Determine the (X, Y) coordinate at the center of the cell enclosing the given text.  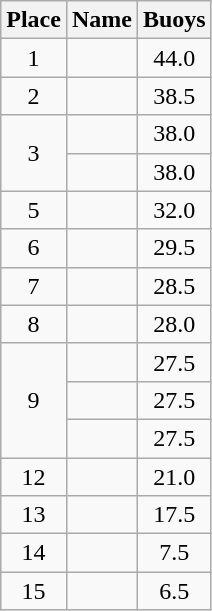
44.0 (174, 58)
13 (34, 515)
38.5 (174, 96)
Name (102, 20)
1 (34, 58)
14 (34, 553)
15 (34, 591)
21.0 (174, 477)
6 (34, 248)
6.5 (174, 591)
Place (34, 20)
3 (34, 153)
29.5 (174, 248)
5 (34, 210)
7 (34, 286)
2 (34, 96)
7.5 (174, 553)
Buoys (174, 20)
28.0 (174, 324)
17.5 (174, 515)
8 (34, 324)
28.5 (174, 286)
9 (34, 400)
32.0 (174, 210)
12 (34, 477)
